Find where the given text appears and provide that cell's center as (x, y) coordinate. 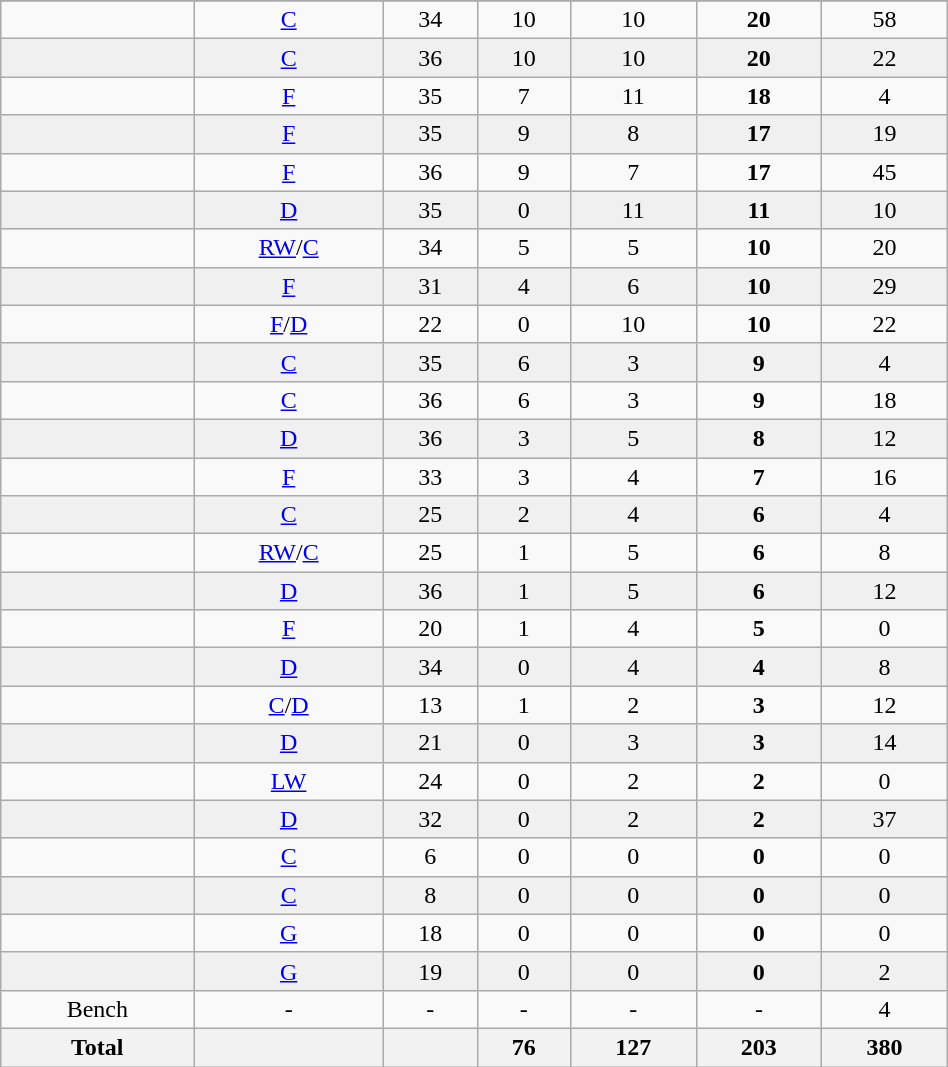
127 (634, 1047)
76 (524, 1047)
33 (430, 477)
58 (885, 20)
F/D (289, 324)
24 (430, 781)
21 (430, 743)
32 (430, 819)
45 (885, 172)
Bench (98, 1009)
LW (289, 781)
31 (430, 286)
16 (885, 477)
Total (98, 1047)
203 (759, 1047)
14 (885, 743)
C/D (289, 705)
29 (885, 286)
37 (885, 819)
380 (885, 1047)
13 (430, 705)
